Search for the cell housing the specified text and yield its (x, y) center coordinate. 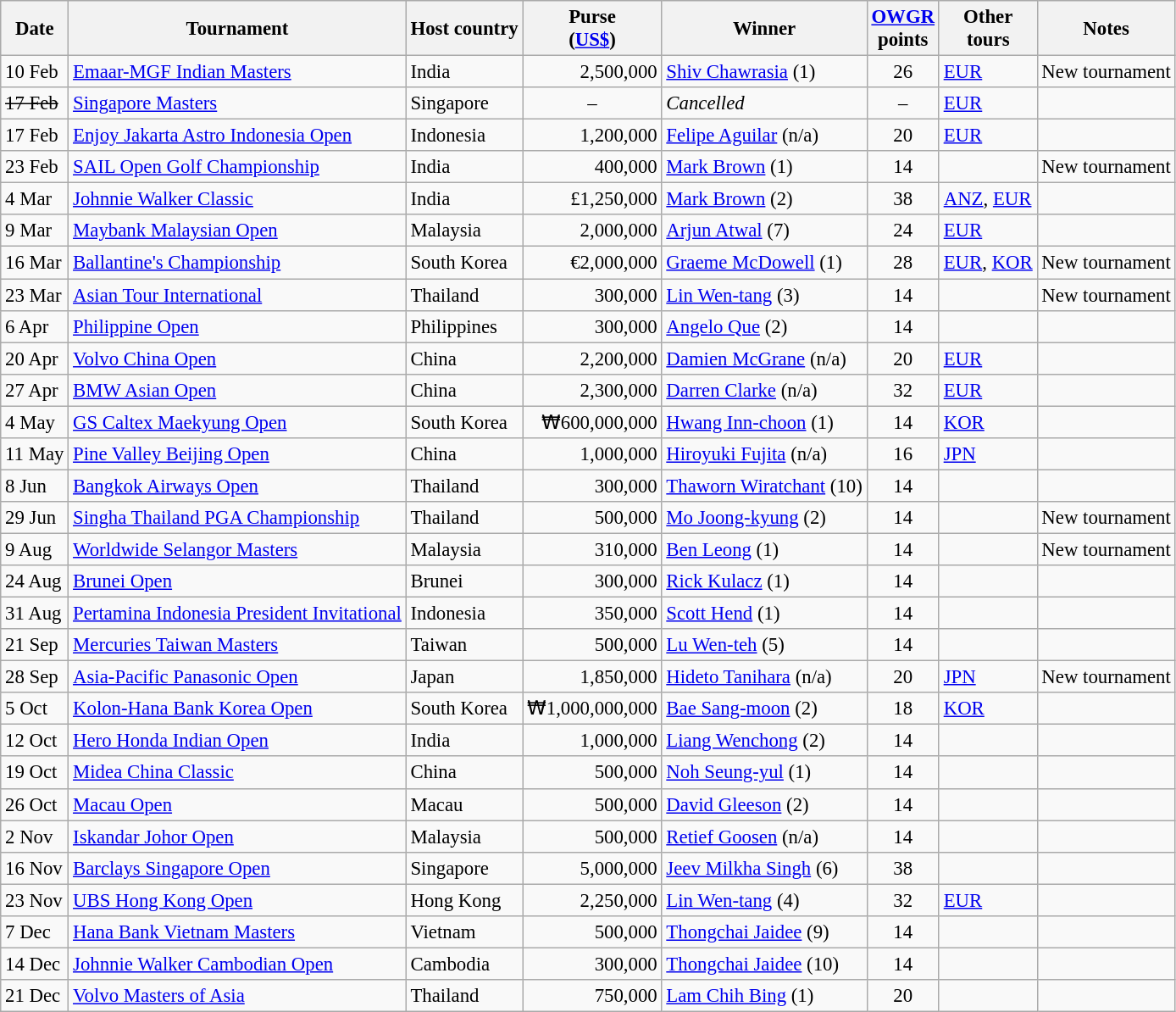
Hideto Tanihara (n/a) (764, 677)
400,000 (592, 167)
350,000 (592, 614)
27 Apr (35, 390)
Japan (464, 677)
Thongchai Jaidee (10) (764, 964)
26 Oct (35, 804)
Brunei (464, 581)
10 Feb (35, 72)
18 (903, 709)
Barclays Singapore Open (237, 868)
7 Dec (35, 932)
2 Nov (35, 837)
28 Sep (35, 677)
Taiwan (464, 645)
Ballantine's Championship (237, 263)
Volvo China Open (237, 359)
Thongchai Jaidee (9) (764, 932)
31 Aug (35, 614)
£1,250,000 (592, 199)
16 (903, 454)
24 (903, 231)
Lam Chih Bing (1) (764, 996)
20 Apr (35, 359)
Pertamina Indonesia President Invitational (237, 614)
9 Mar (35, 231)
Brunei Open (237, 581)
2,250,000 (592, 900)
Macau Open (237, 804)
Lin Wen-tang (4) (764, 900)
Philippine Open (237, 326)
Hong Kong (464, 900)
Thaworn Wiratchant (10) (764, 486)
Lu Wen-teh (5) (764, 645)
David Gleeson (2) (764, 804)
Liang Wenchong (2) (764, 741)
Rick Kulacz (1) (764, 581)
Darren Clarke (n/a) (764, 390)
5,000,000 (592, 868)
GS Caltex Maekyung Open (237, 422)
750,000 (592, 996)
Bae Sang-moon (2) (764, 709)
Felipe Aguilar (n/a) (764, 136)
1,200,000 (592, 136)
Host country (464, 29)
Midea China Classic (237, 773)
Date (35, 29)
SAIL Open Golf Championship (237, 167)
Philippines (464, 326)
₩1,000,000,000 (592, 709)
Purse(US$) (592, 29)
Pine Valley Beijing Open (237, 454)
12 Oct (35, 741)
EUR, KOR (988, 263)
2,000,000 (592, 231)
2,200,000 (592, 359)
Jeev Milkha Singh (6) (764, 868)
23 Mar (35, 295)
Bangkok Airways Open (237, 486)
29 Jun (35, 518)
4 Mar (35, 199)
Johnnie Walker Cambodian Open (237, 964)
Tournament (237, 29)
Lin Wen-tang (3) (764, 295)
2,500,000 (592, 72)
Notes (1107, 29)
Enjoy Jakarta Astro Indonesia Open (237, 136)
€2,000,000 (592, 263)
Singapore Masters (237, 103)
Mark Brown (2) (764, 199)
2,300,000 (592, 390)
Noh Seung-yul (1) (764, 773)
16 Nov (35, 868)
Winner (764, 29)
Asia-Pacific Panasonic Open (237, 677)
Volvo Masters of Asia (237, 996)
BMW Asian Open (237, 390)
14 Dec (35, 964)
16 Mar (35, 263)
24 Aug (35, 581)
6 Apr (35, 326)
Macau (464, 804)
₩600,000,000 (592, 422)
310,000 (592, 549)
21 Dec (35, 996)
Singha Thailand PGA Championship (237, 518)
Othertours (988, 29)
Mercuries Taiwan Masters (237, 645)
Hiroyuki Fujita (n/a) (764, 454)
Mo Joong-kyung (2) (764, 518)
Ben Leong (1) (764, 549)
Worldwide Selangor Masters (237, 549)
Graeme McDowell (1) (764, 263)
9 Aug (35, 549)
Hwang Inn-choon (1) (764, 422)
23 Feb (35, 167)
Scott Hend (1) (764, 614)
21 Sep (35, 645)
OWGRpoints (903, 29)
Cancelled (764, 103)
Maybank Malaysian Open (237, 231)
Asian Tour International (237, 295)
Iskandar Johor Open (237, 837)
1,850,000 (592, 677)
Vietnam (464, 932)
28 (903, 263)
Kolon-Hana Bank Korea Open (237, 709)
8 Jun (35, 486)
Cambodia (464, 964)
4 May (35, 422)
11 May (35, 454)
26 (903, 72)
Mark Brown (1) (764, 167)
UBS Hong Kong Open (237, 900)
Angelo Que (2) (764, 326)
Johnnie Walker Classic (237, 199)
ANZ, EUR (988, 199)
Hero Honda Indian Open (237, 741)
Hana Bank Vietnam Masters (237, 932)
Arjun Atwal (7) (764, 231)
Shiv Chawrasia (1) (764, 72)
23 Nov (35, 900)
Emaar-MGF Indian Masters (237, 72)
19 Oct (35, 773)
Damien McGrane (n/a) (764, 359)
5 Oct (35, 709)
Retief Goosen (n/a) (764, 837)
